Search for the cell housing the specified text and yield its (x, y) center coordinate. 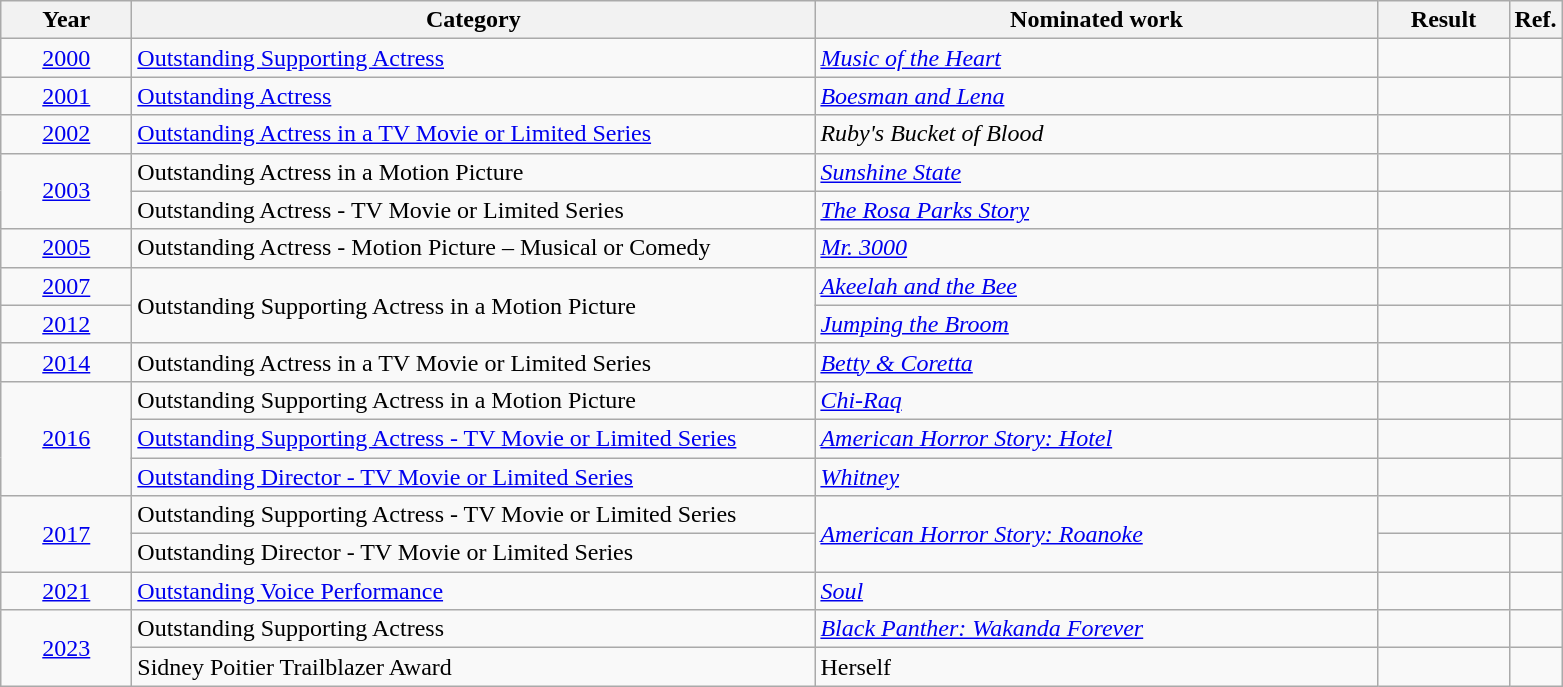
Sidney Poitier Trailblazer Award (474, 667)
2007 (66, 286)
American Horror Story: Hotel (1096, 438)
Akeelah and the Bee (1096, 286)
Ref. (1536, 20)
2003 (66, 191)
2005 (66, 248)
Outstanding Actress - Motion Picture – Musical or Comedy (474, 248)
2021 (66, 591)
Category (474, 20)
Sunshine State (1096, 172)
2023 (66, 648)
Boesman and Lena (1096, 96)
Black Panther: Wakanda Forever (1096, 629)
Betty & Coretta (1096, 362)
Chi-Raq (1096, 400)
Outstanding Actress - TV Movie or Limited Series (474, 210)
Ruby's Bucket of Blood (1096, 134)
The Rosa Parks Story (1096, 210)
Result (1444, 20)
Jumping the Broom (1096, 324)
Outstanding Actress in a Motion Picture (474, 172)
Nominated work (1096, 20)
Outstanding Actress (474, 96)
2000 (66, 58)
American Horror Story: Roanoke (1096, 534)
Music of the Heart (1096, 58)
Year (66, 20)
Herself (1096, 667)
Outstanding Voice Performance (474, 591)
2002 (66, 134)
Mr. 3000 (1096, 248)
2001 (66, 96)
Whitney (1096, 477)
2017 (66, 534)
2016 (66, 438)
2012 (66, 324)
Soul (1096, 591)
2014 (66, 362)
